Capture the cell that displays the provided text and extract its [X, Y] central coordinate. 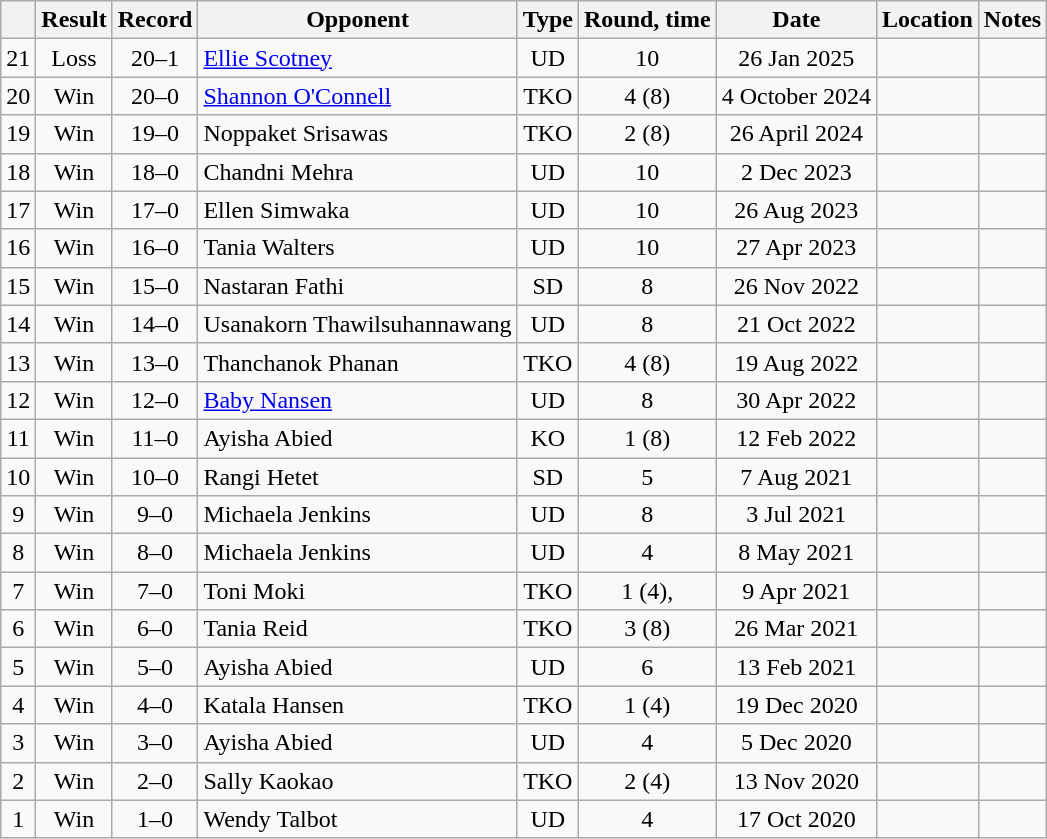
Baby Nansen [358, 400]
2 [18, 781]
5–0 [155, 667]
20–1 [155, 58]
19 [18, 134]
16–0 [155, 248]
15–0 [155, 286]
11 [18, 438]
2 (4) [647, 781]
4 October 2024 [796, 96]
1 [18, 819]
13 Feb 2021 [796, 667]
11–0 [155, 438]
Rangi Hetet [358, 477]
1 (8) [647, 438]
Thanchanok Phanan [358, 362]
12 Feb 2022 [796, 438]
14–0 [155, 324]
17–0 [155, 210]
10–0 [155, 477]
Date [796, 20]
2 (8) [647, 134]
Loss [74, 58]
18 [18, 172]
27 Apr 2023 [796, 248]
20–0 [155, 96]
12–0 [155, 400]
Usanakorn Thawilsuhannawang [358, 324]
Tania Walters [358, 248]
19–0 [155, 134]
21 Oct 2022 [796, 324]
Shannon O'Connell [358, 96]
14 [18, 324]
12 [18, 400]
4–0 [155, 705]
Ellen Simwaka [358, 210]
Round, time [647, 20]
Nastaran Fathi [358, 286]
3–0 [155, 743]
16 [18, 248]
Record [155, 20]
Tania Reid [358, 629]
26 Nov 2022 [796, 286]
5 Dec 2020 [796, 743]
17 [18, 210]
Wendy Talbot [358, 819]
3 [18, 743]
19 Aug 2022 [796, 362]
KO [548, 438]
30 Apr 2022 [796, 400]
Chandni Mehra [358, 172]
26 Aug 2023 [796, 210]
2–0 [155, 781]
26 Mar 2021 [796, 629]
17 Oct 2020 [796, 819]
7 Aug 2021 [796, 477]
18–0 [155, 172]
8 May 2021 [796, 553]
26 Jan 2025 [796, 58]
13 [18, 362]
21 [18, 58]
13 Nov 2020 [796, 781]
Location [928, 20]
19 Dec 2020 [796, 705]
9–0 [155, 515]
26 April 2024 [796, 134]
3 Jul 2021 [796, 515]
Result [74, 20]
9 [18, 515]
1 (4), [647, 591]
6–0 [155, 629]
Katala Hansen [358, 705]
Noppaket Srisawas [358, 134]
Opponent [358, 20]
Sally Kaokao [358, 781]
Notes [1012, 20]
13–0 [155, 362]
15 [18, 286]
7–0 [155, 591]
Ellie Scotney [358, 58]
7 [18, 591]
20 [18, 96]
2 Dec 2023 [796, 172]
9 Apr 2021 [796, 591]
Toni Moki [358, 591]
1–0 [155, 819]
3 (8) [647, 629]
Type [548, 20]
8–0 [155, 553]
1 (4) [647, 705]
